Identify which cell holds the provided text, then report its [x, y] central coordinate. 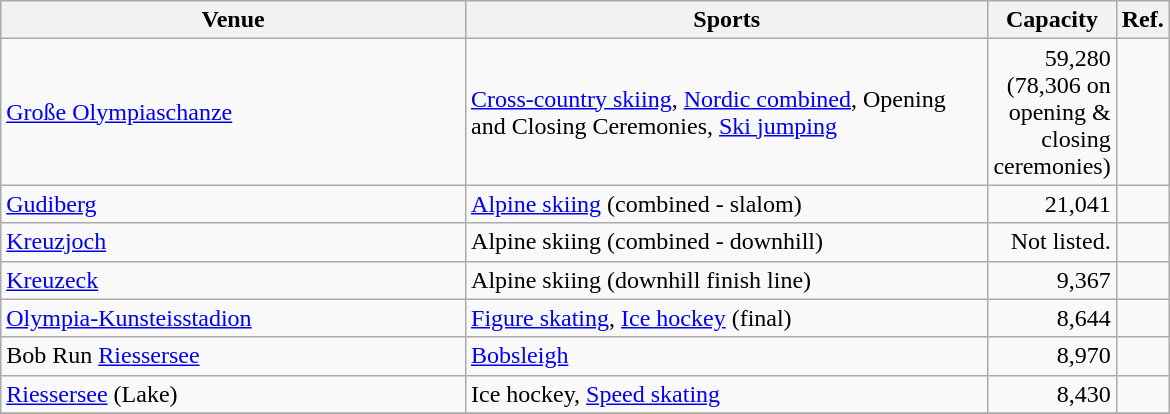
8,970 [1052, 356]
Große Olympiaschanze [234, 112]
9,367 [1052, 280]
Cross-country skiing, Nordic combined, Opening and Closing Ceremonies, Ski jumping [727, 112]
Figure skating, Ice hockey (final) [727, 318]
Kreuzeck [234, 280]
Bobsleigh [727, 356]
Sports [727, 20]
Venue [234, 20]
Gudiberg [234, 204]
Alpine skiing (combined - downhill) [727, 242]
Alpine skiing (downhill finish line) [727, 280]
Ice hockey, Speed skating [727, 394]
21,041 [1052, 204]
8,644 [1052, 318]
59,280 (78,306 on opening & closing ceremonies) [1052, 112]
8,430 [1052, 394]
Bob Run Riessersee [234, 356]
Alpine skiing (combined - slalom) [727, 204]
Not listed. [1052, 242]
Capacity [1052, 20]
Olympia-Kunsteisstadion [234, 318]
Kreuzjoch [234, 242]
Riessersee (Lake) [234, 394]
Ref. [1142, 20]
